Find where the given text appears and provide that cell's center as (X, Y) coordinate. 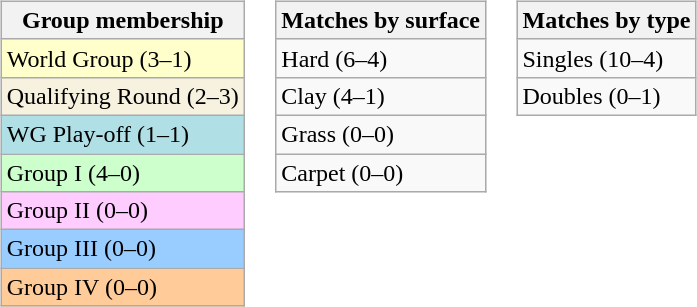
Group IV (0–0) (122, 287)
World Group (3–1) (122, 58)
Group III (0–0) (122, 249)
Matches by type (606, 20)
Carpet (0–0) (381, 173)
Clay (4–1) (381, 96)
Hard (6–4) (381, 58)
Group membership (122, 20)
Doubles (0–1) (606, 96)
Matches by surface (381, 20)
WG Play-off (1–1) (122, 134)
Qualifying Round (2–3) (122, 96)
Group I (4–0) (122, 173)
Singles (10–4) (606, 58)
Grass (0–0) (381, 134)
Group II (0–0) (122, 211)
